Provide the (X, Y) coordinate of the cell's center where the given text is located.  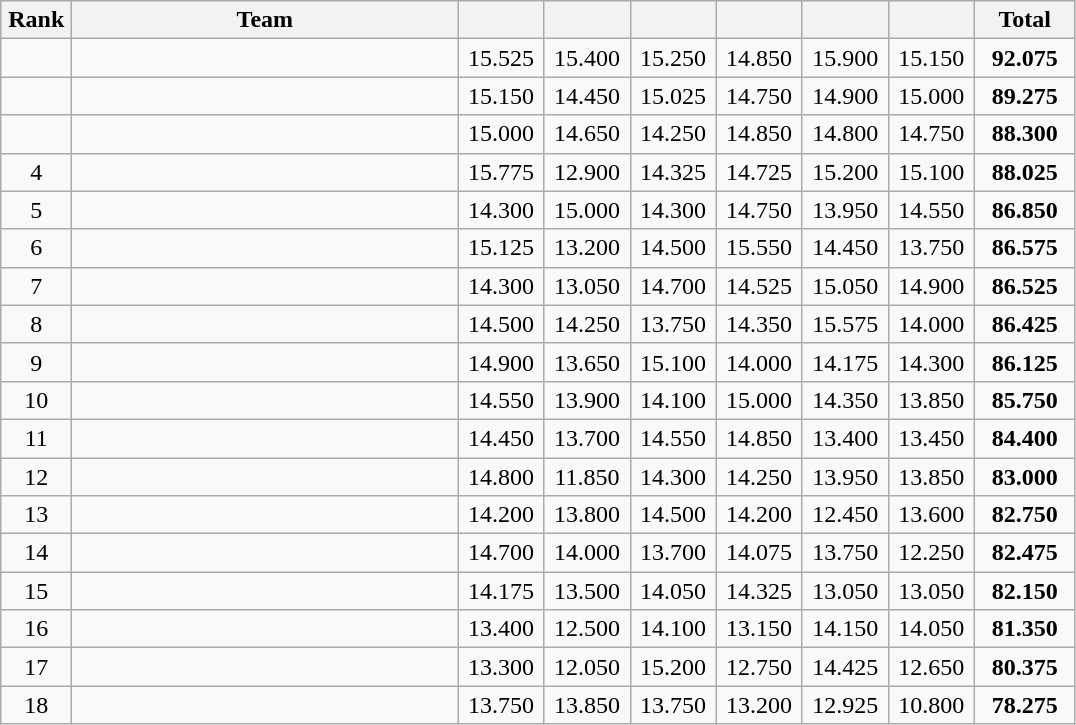
15.775 (501, 172)
15.550 (759, 248)
86.425 (1024, 324)
10.800 (931, 705)
14.150 (845, 629)
14.525 (759, 286)
13.500 (587, 591)
Total (1024, 20)
15.400 (587, 58)
86.525 (1024, 286)
14.075 (759, 553)
86.575 (1024, 248)
12.925 (845, 705)
15.050 (845, 286)
15 (36, 591)
8 (36, 324)
12.050 (587, 667)
12.250 (931, 553)
7 (36, 286)
9 (36, 362)
14.425 (845, 667)
Rank (36, 20)
82.475 (1024, 553)
78.275 (1024, 705)
17 (36, 667)
83.000 (1024, 477)
12.500 (587, 629)
92.075 (1024, 58)
14.725 (759, 172)
12 (36, 477)
88.025 (1024, 172)
6 (36, 248)
13.450 (931, 438)
12.450 (845, 515)
81.350 (1024, 629)
13.300 (501, 667)
13.800 (587, 515)
13.650 (587, 362)
10 (36, 400)
14 (36, 553)
4 (36, 172)
11.850 (587, 477)
15.250 (673, 58)
84.400 (1024, 438)
13.150 (759, 629)
85.750 (1024, 400)
16 (36, 629)
82.750 (1024, 515)
18 (36, 705)
15.525 (501, 58)
15.125 (501, 248)
14.650 (587, 134)
15.900 (845, 58)
80.375 (1024, 667)
86.125 (1024, 362)
88.300 (1024, 134)
86.850 (1024, 210)
82.150 (1024, 591)
12.750 (759, 667)
13.600 (931, 515)
Team (265, 20)
15.575 (845, 324)
5 (36, 210)
13 (36, 515)
12.650 (931, 667)
11 (36, 438)
15.025 (673, 96)
89.275 (1024, 96)
13.900 (587, 400)
12.900 (587, 172)
